Scan for the cell matching the given text and deliver its (x, y) coordinate at center. 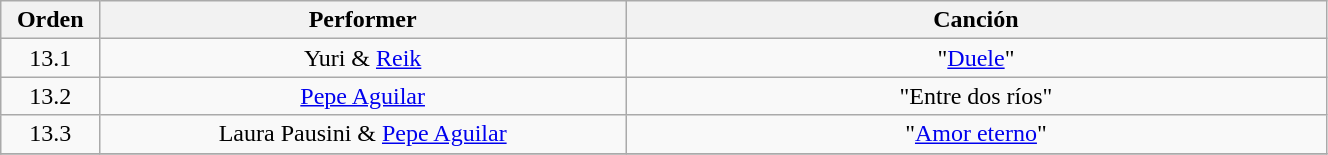
"Duele" (976, 58)
13.3 (50, 134)
Canción (976, 20)
Performer (363, 20)
13.1 (50, 58)
Yuri & Reik (363, 58)
"Entre dos ríos" (976, 96)
Orden (50, 20)
13.2 (50, 96)
"Amor eterno" (976, 134)
Laura Pausini & Pepe Aguilar (363, 134)
Pepe Aguilar (363, 96)
